For the text-containing cell, return its midpoint in (X, Y) coordinate format. 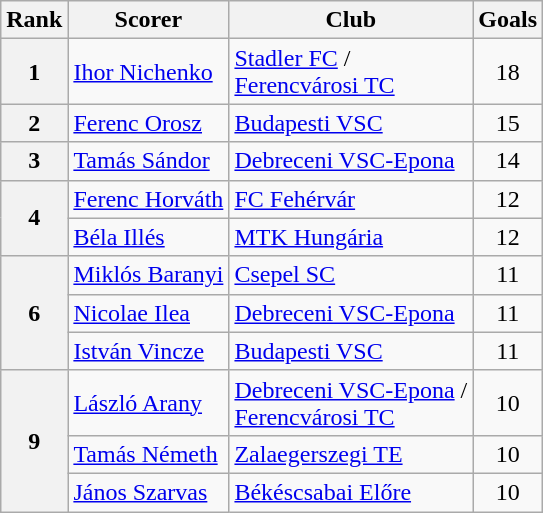
János Szarvas (148, 492)
István Vincze (148, 351)
Debreceni VSC-Epona /Ferencvárosi TC (351, 402)
4 (34, 218)
Stadler FC /Ferencvárosi TC (351, 72)
3 (34, 161)
László Arany (148, 402)
2 (34, 123)
9 (34, 440)
Tamás Sándor (148, 161)
15 (508, 123)
Scorer (148, 20)
Zalaegerszegi TE (351, 454)
Béla Illés (148, 237)
Tamás Németh (148, 454)
6 (34, 313)
Miklós Baranyi (148, 275)
Ihor Nichenko (148, 72)
Ferenc Orosz (148, 123)
Ferenc Horváth (148, 199)
FC Fehérvár (351, 199)
Nicolae Ilea (148, 313)
Rank (34, 20)
14 (508, 161)
Club (351, 20)
Csepel SC (351, 275)
1 (34, 72)
Békéscsabai Előre (351, 492)
MTK Hungária (351, 237)
18 (508, 72)
Goals (508, 20)
